For the text-containing cell, return its midpoint in (X, Y) coordinate format. 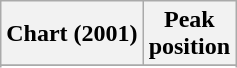
Peakposition (189, 34)
Chart (2001) (72, 34)
